From the cell containing the given text, extract its center point as (X, Y) coordinate. 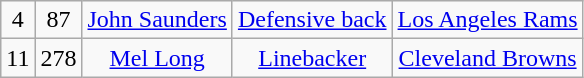
4 (18, 20)
John Saunders (157, 20)
Defensive back (312, 20)
87 (58, 20)
Cleveland Browns (488, 58)
11 (18, 58)
Los Angeles Rams (488, 20)
Linebacker (312, 58)
278 (58, 58)
Mel Long (157, 58)
